Identify which cell holds the provided text, then report its (x, y) central coordinate. 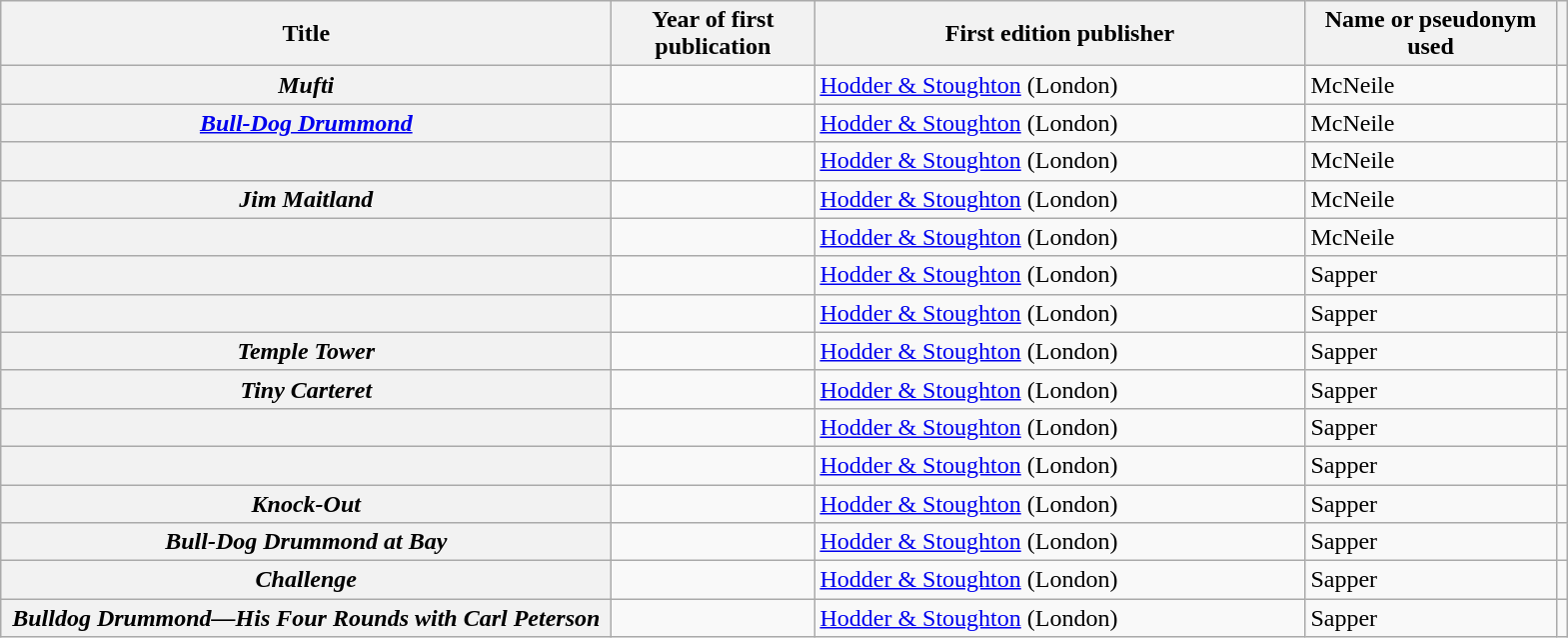
Year of first publication (714, 34)
Mufti (306, 85)
Knock-Out (306, 503)
Name or pseudonym used (1431, 34)
Bull-Dog Drummond (306, 123)
Jim Maitland (306, 199)
Challenge (306, 580)
Bull-Dog Drummond at Bay (306, 542)
Tiny Carteret (306, 389)
Bulldog Drummond—His Four Rounds with Carl Peterson (306, 618)
First edition publisher (1059, 34)
Temple Tower (306, 351)
Title (306, 34)
